Pinpoint the cell where the given text exists, returning its [x, y] midpoint coordinate. 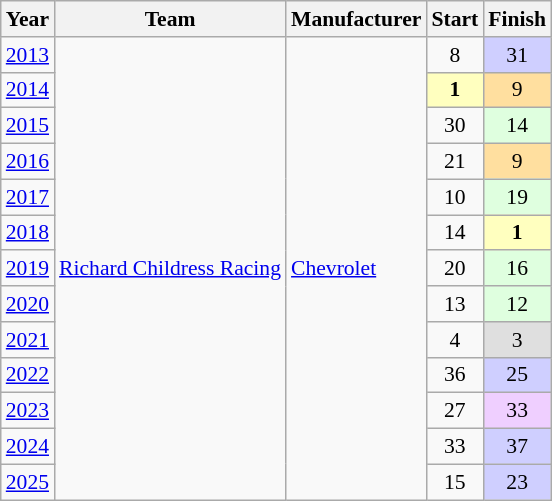
30 [454, 126]
37 [517, 447]
31 [517, 55]
25 [517, 375]
2020 [28, 304]
4 [454, 340]
2017 [28, 197]
20 [454, 269]
2019 [28, 269]
Year [28, 19]
2016 [28, 162]
Chevrolet [356, 268]
21 [454, 162]
8 [454, 55]
13 [454, 304]
2022 [28, 375]
23 [517, 482]
16 [517, 269]
Start [454, 19]
2015 [28, 126]
2018 [28, 233]
2024 [28, 447]
2014 [28, 90]
36 [454, 375]
3 [517, 340]
12 [517, 304]
27 [454, 411]
Finish [517, 19]
Team [170, 19]
2021 [28, 340]
2023 [28, 411]
2025 [28, 482]
10 [454, 197]
19 [517, 197]
Manufacturer [356, 19]
Richard Childress Racing [170, 268]
15 [454, 482]
2013 [28, 55]
